Return [X, Y] of the center of cell containing provided text 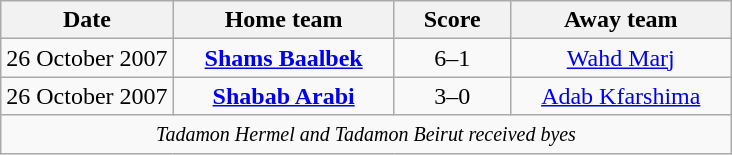
Score [452, 20]
6–1 [452, 58]
Tadamon Hermel and Tadamon Beirut received byes [366, 134]
Shabab Arabi [284, 96]
Wahd Marj [620, 58]
Date [87, 20]
Away team [620, 20]
3–0 [452, 96]
Shams Baalbek [284, 58]
Adab Kfarshima [620, 96]
Home team [284, 20]
